Scan for the cell matching the given text and deliver its [x, y] coordinate at center. 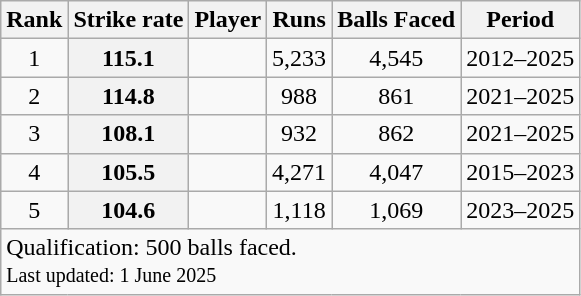
4,047 [396, 172]
5 [34, 210]
2015–2023 [520, 172]
4,271 [300, 172]
114.8 [128, 96]
Rank [34, 20]
988 [300, 96]
Runs [300, 20]
1 [34, 58]
932 [300, 134]
4 [34, 172]
1,118 [300, 210]
2 [34, 96]
1,069 [396, 210]
104.6 [128, 210]
Player [228, 20]
105.5 [128, 172]
3 [34, 134]
Strike rate [128, 20]
2012–2025 [520, 58]
2023–2025 [520, 210]
862 [396, 134]
Period [520, 20]
108.1 [128, 134]
Balls Faced [396, 20]
5,233 [300, 58]
115.1 [128, 58]
Qualification: 500 balls faced.Last updated: 1 June 2025 [290, 262]
861 [396, 96]
4,545 [396, 58]
